Detect which cell encompasses the target text, then output its [x, y] center coordinate. 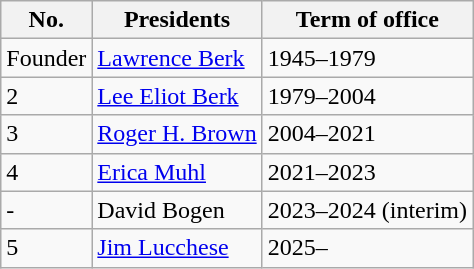
Lee Eliot Berk [177, 96]
No. [46, 20]
5 [46, 248]
Term of office [367, 20]
2023–2024 (interim) [367, 210]
2 [46, 96]
3 [46, 134]
- [46, 210]
Jim Lucchese [177, 248]
Lawrence Berk [177, 58]
2025– [367, 248]
2004–2021 [367, 134]
Erica Muhl [177, 172]
David Bogen [177, 210]
Roger H. Brown [177, 134]
4 [46, 172]
Presidents [177, 20]
2021–2023 [367, 172]
1945–1979 [367, 58]
1979–2004 [367, 96]
Founder [46, 58]
